Return the (X, Y) coordinate for the center point of the cell that contains the specified text.  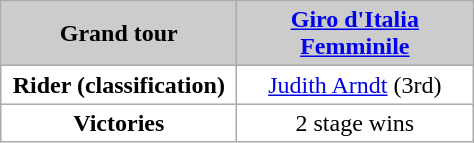
Grand tour (119, 34)
Judith Arndt (3rd) (355, 85)
Victories (119, 123)
Rider (classification) (119, 85)
Giro d'Italia Femminile (355, 34)
2 stage wins (355, 123)
